Search for the cell housing the specified text and yield its [x, y] center coordinate. 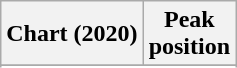
Peakposition [189, 34]
Chart (2020) [72, 34]
